Return [X, Y] of the center of cell containing provided text 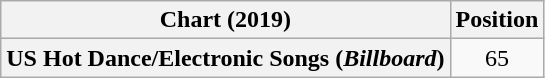
US Hot Dance/Electronic Songs (Billboard) [226, 58]
Chart (2019) [226, 20]
Position [497, 20]
65 [497, 58]
